Provide the [X, Y] coordinate of the cell's center where the given text is located.  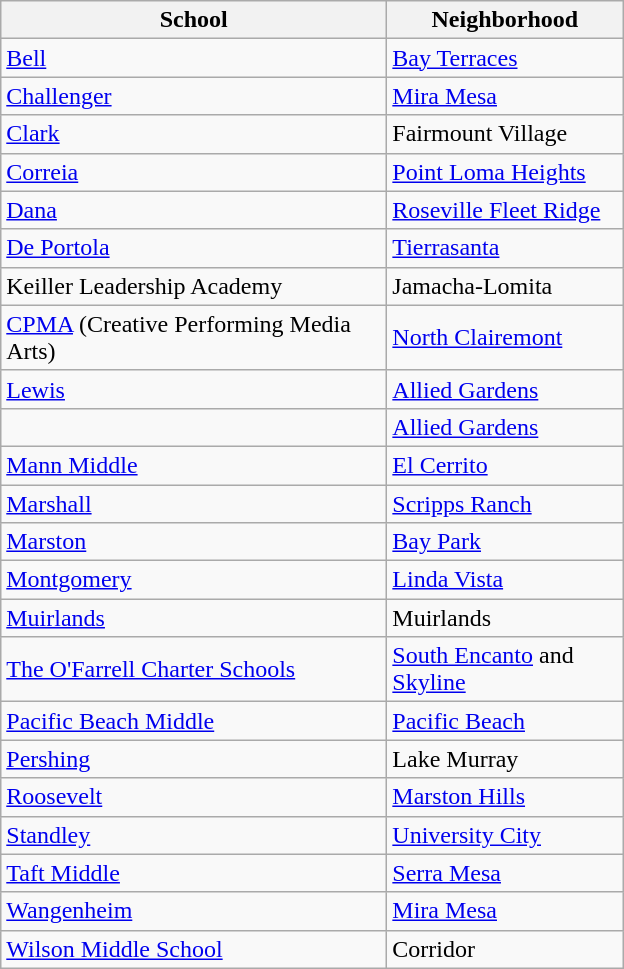
Mann Middle [194, 465]
Neighborhood [505, 20]
Correia [194, 172]
Bay Terraces [505, 58]
Scripps Ranch [505, 503]
Bay Park [505, 542]
Challenger [194, 96]
Lewis [194, 389]
Marshall [194, 503]
Pacific Beach Middle [194, 721]
Clark [194, 134]
North Clairemont [505, 338]
The O'Farrell Charter Schools [194, 670]
School [194, 20]
Jamacha-Lomita [505, 286]
Point Loma Heights [505, 172]
Montgomery [194, 580]
El Cerrito [505, 465]
Serra Mesa [505, 873]
Pacific Beach [505, 721]
De Portola [194, 248]
Roosevelt [194, 797]
University City [505, 835]
Standley [194, 835]
Wangenheim [194, 911]
Tierrasanta [505, 248]
Wilson Middle School [194, 949]
Marston [194, 542]
Fairmount Village [505, 134]
Pershing [194, 759]
Dana [194, 210]
Lake Murray [505, 759]
Roseville Fleet Ridge [505, 210]
Keiller Leadership Academy [194, 286]
Bell [194, 58]
Marston Hills [505, 797]
Corridor [505, 949]
Linda Vista [505, 580]
Taft Middle [194, 873]
South Encanto and Skyline [505, 670]
CPMA (Creative Performing Media Arts) [194, 338]
